Extract the [X, Y] coordinate from the center of the cell holding the provided text.  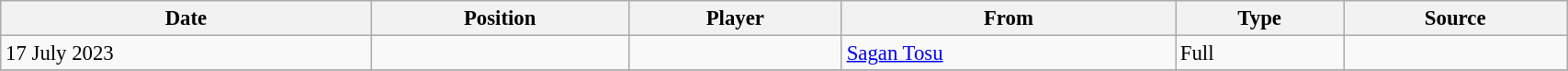
From [1009, 18]
Date [186, 18]
Sagan Tosu [1009, 53]
Position [500, 18]
Player [735, 18]
Source [1455, 18]
Type [1260, 18]
17 July 2023 [186, 53]
Full [1260, 53]
